Find where the given text appears and provide that cell's center as [X, Y] coordinate. 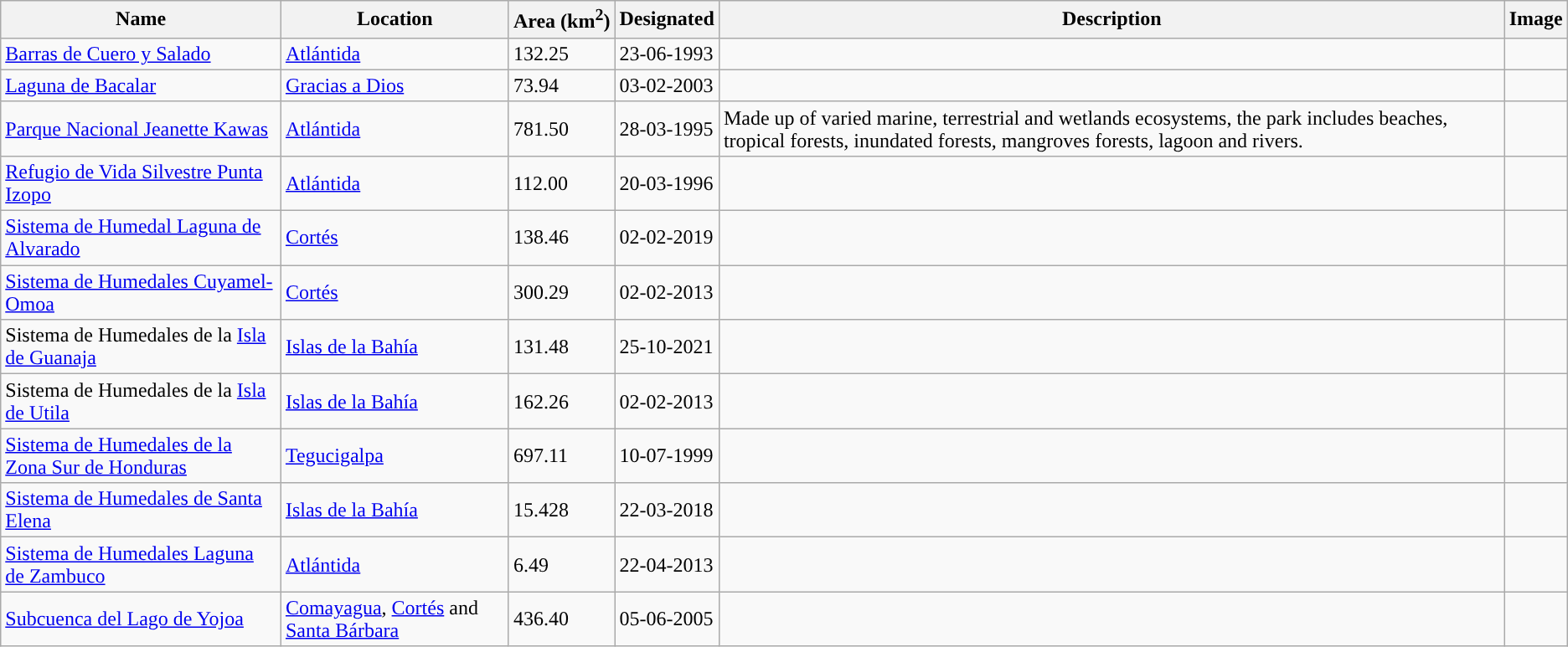
Area (km2) [561, 20]
Image [1536, 20]
131.48 [561, 347]
112.00 [561, 182]
Sistema de Humedales de Santa Elena [141, 511]
05-06-2005 [667, 619]
28-03-1995 [667, 129]
Sistema de Humedales de la Zona Sur de Honduras [141, 455]
6.49 [561, 564]
03-02-2003 [667, 85]
Refugio de Vida Silvestre Punta Izopo [141, 182]
Sistema de Humedales de la Isla de Utila [141, 402]
Sistema de Humedales Laguna de Zambuco [141, 564]
Gracias a Dios [395, 85]
73.94 [561, 85]
132.25 [561, 54]
Sistema de Humedales Cuyamel-Omoa [141, 293]
02-02-2019 [667, 238]
Sistema de Humedal Laguna de Alvarado [141, 238]
138.46 [561, 238]
Comayagua, Cortés and Santa Bárbara [395, 619]
Sistema de Humedales de la Isla de Guanaja [141, 347]
15.428 [561, 511]
Barras de Cuero y Salado [141, 54]
Location [395, 20]
25-10-2021 [667, 347]
10-07-1999 [667, 455]
162.26 [561, 402]
Laguna de Bacalar [141, 85]
781.50 [561, 129]
22-03-2018 [667, 511]
Name [141, 20]
Description [1112, 20]
23-06-1993 [667, 54]
Designated [667, 20]
436.40 [561, 619]
697.11 [561, 455]
300.29 [561, 293]
Tegucigalpa [395, 455]
22-04-2013 [667, 564]
Subcuenca del Lago de Yojoa [141, 619]
20-03-1996 [667, 182]
Parque Nacional Jeanette Kawas [141, 129]
